Detect which cell encompasses the target text, then output its [x, y] center coordinate. 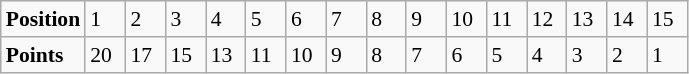
14 [627, 19]
17 [145, 55]
Position [43, 19]
12 [547, 19]
20 [105, 55]
Points [43, 55]
